Scan for the cell matching the given text and deliver its (X, Y) coordinate at center. 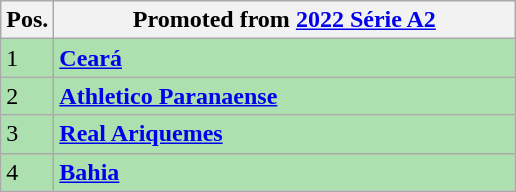
Ceará (284, 58)
Pos. (28, 20)
Athletico Paranaense (284, 96)
3 (28, 134)
1 (28, 58)
Bahia (284, 172)
2 (28, 96)
Real Ariquemes (284, 134)
4 (28, 172)
Promoted from 2022 Série A2 (284, 20)
